Determine the (X, Y) coordinate at the center of the cell enclosing the given text.  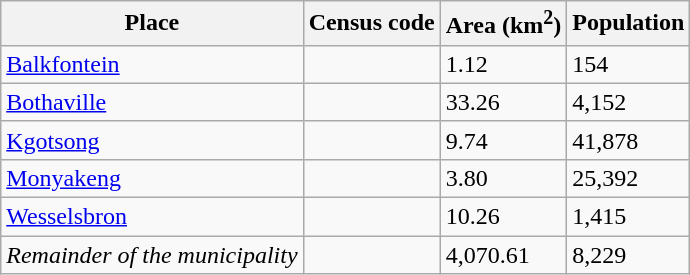
Population (628, 24)
8,229 (628, 255)
154 (628, 64)
10.26 (504, 217)
Bothaville (152, 102)
41,878 (628, 140)
9.74 (504, 140)
3.80 (504, 178)
4,152 (628, 102)
Remainder of the municipality (152, 255)
4,070.61 (504, 255)
Balkfontein (152, 64)
Census code (372, 24)
25,392 (628, 178)
Place (152, 24)
1.12 (504, 64)
1,415 (628, 217)
Kgotsong (152, 140)
Wesselsbron (152, 217)
Area (km2) (504, 24)
33.26 (504, 102)
Monyakeng (152, 178)
